Provide the [x, y] coordinate of the cell's center where the given text is located.  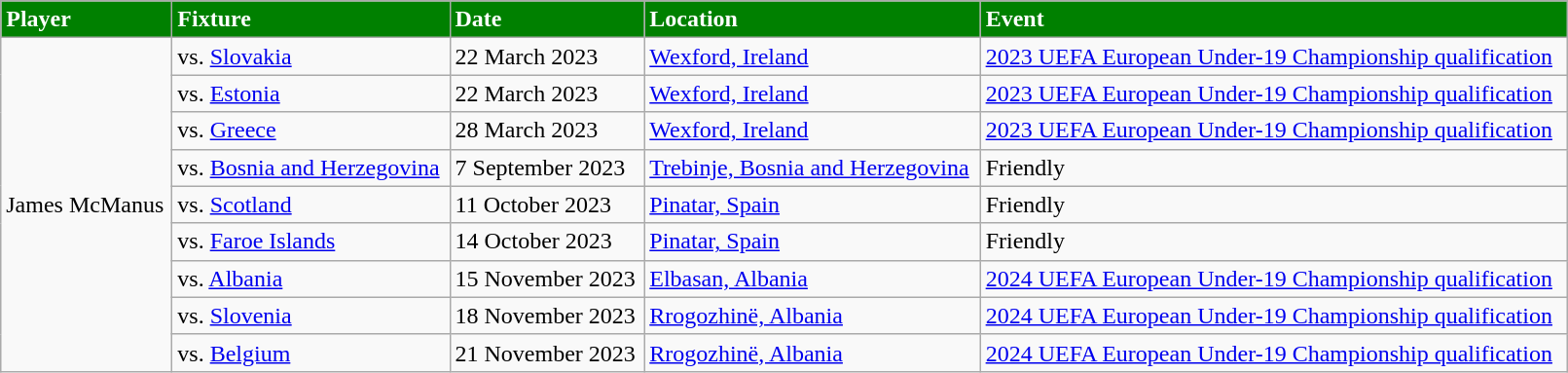
11 October 2023 [547, 205]
vs. Slovenia [311, 316]
21 November 2023 [547, 353]
vs. Scotland [311, 205]
7 September 2023 [547, 168]
Elbasan, Albania [812, 279]
vs. Estonia [311, 93]
vs. Bosnia and Herzegovina [311, 168]
Trebinje, Bosnia and Herzegovina [812, 168]
vs. Albania [311, 279]
28 March 2023 [547, 131]
Fixture [311, 19]
vs. Faroe Islands [311, 242]
15 November 2023 [547, 279]
vs. Slovakia [311, 56]
14 October 2023 [547, 242]
18 November 2023 [547, 316]
James McManus [87, 205]
Date [547, 19]
vs. Belgium [311, 353]
Event [1274, 19]
vs. Greece [311, 131]
Player [87, 19]
Location [812, 19]
